Output the (X, Y) coordinate of the center of the cell containing the given text.  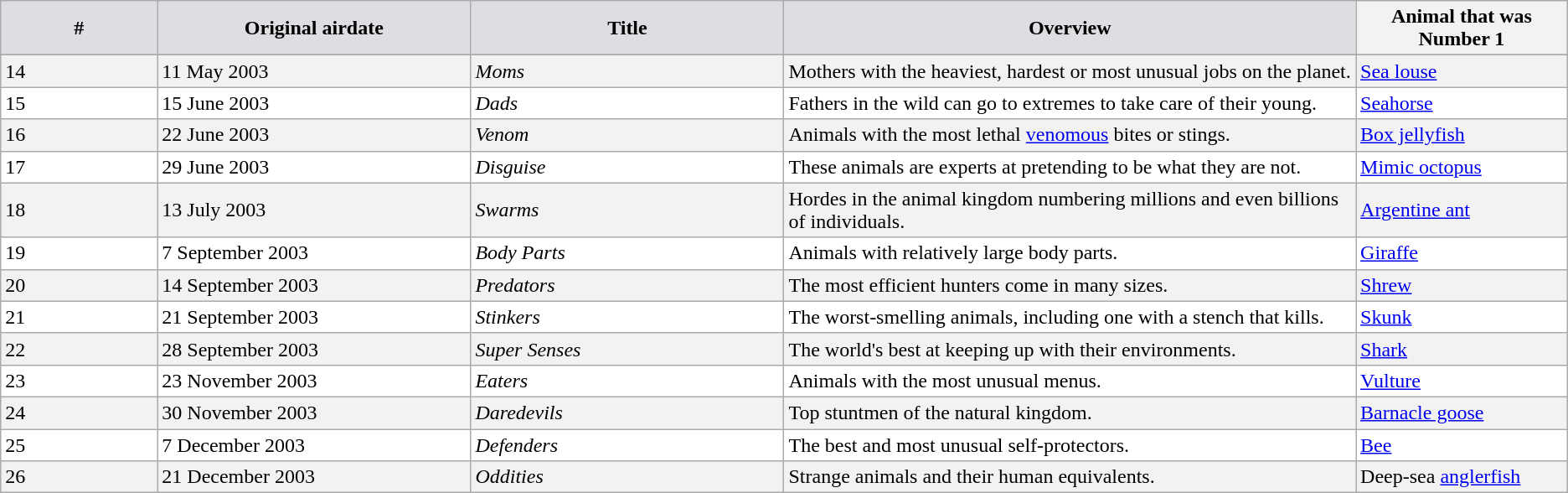
The most efficient hunters come in many sizes. (1070, 285)
These animals are experts at pretending to be what they are not. (1070, 167)
Swarms (627, 210)
14 September 2003 (314, 285)
# (79, 29)
Fathers in the wild can go to extremes to take care of their young. (1070, 103)
21 (79, 317)
30 November 2003 (314, 413)
Daredevils (627, 413)
Moms (627, 71)
15 (79, 103)
The world's best at keeping up with their environments. (1070, 349)
Giraffe (1462, 253)
Vulture (1462, 381)
22 June 2003 (314, 135)
Seahorse (1462, 103)
Strange animals and their human equivalents. (1070, 477)
Predators (627, 285)
Body Parts (627, 253)
22 (79, 349)
Disguise (627, 167)
Super Senses (627, 349)
Bee (1462, 445)
11 May 2003 (314, 71)
Animals with the most unusual menus. (1070, 381)
The best and most unusual self-protectors. (1070, 445)
21 December 2003 (314, 477)
23 (79, 381)
Original airdate (314, 29)
15 June 2003 (314, 103)
Skunk (1462, 317)
Eaters (627, 381)
21 September 2003 (314, 317)
Stinkers (627, 317)
Shrew (1462, 285)
The worst-smelling animals, including one with a stench that kills. (1070, 317)
Top stuntmen of the natural kingdom. (1070, 413)
26 (79, 477)
Argentine ant (1462, 210)
Overview (1070, 29)
25 (79, 445)
14 (79, 71)
Mothers with the heaviest, hardest or most unusual jobs on the planet. (1070, 71)
Box jellyfish (1462, 135)
20 (79, 285)
Venom (627, 135)
Animals with the most lethal venomous bites or stings. (1070, 135)
Title (627, 29)
Defenders (627, 445)
Animal that was Number 1 (1462, 29)
Sea louse (1462, 71)
Shark (1462, 349)
16 (79, 135)
24 (79, 413)
29 June 2003 (314, 167)
7 December 2003 (314, 445)
Oddities (627, 477)
17 (79, 167)
13 July 2003 (314, 210)
Barnacle goose (1462, 413)
Mimic octopus (1462, 167)
23 November 2003 (314, 381)
Animals with relatively large body parts. (1070, 253)
Dads (627, 103)
28 September 2003 (314, 349)
Deep-sea anglerfish (1462, 477)
19 (79, 253)
Hordes in the animal kingdom numbering millions and even billions of individuals. (1070, 210)
18 (79, 210)
7 September 2003 (314, 253)
